Determine the (X, Y) coordinate at the center of the cell enclosing the given text.  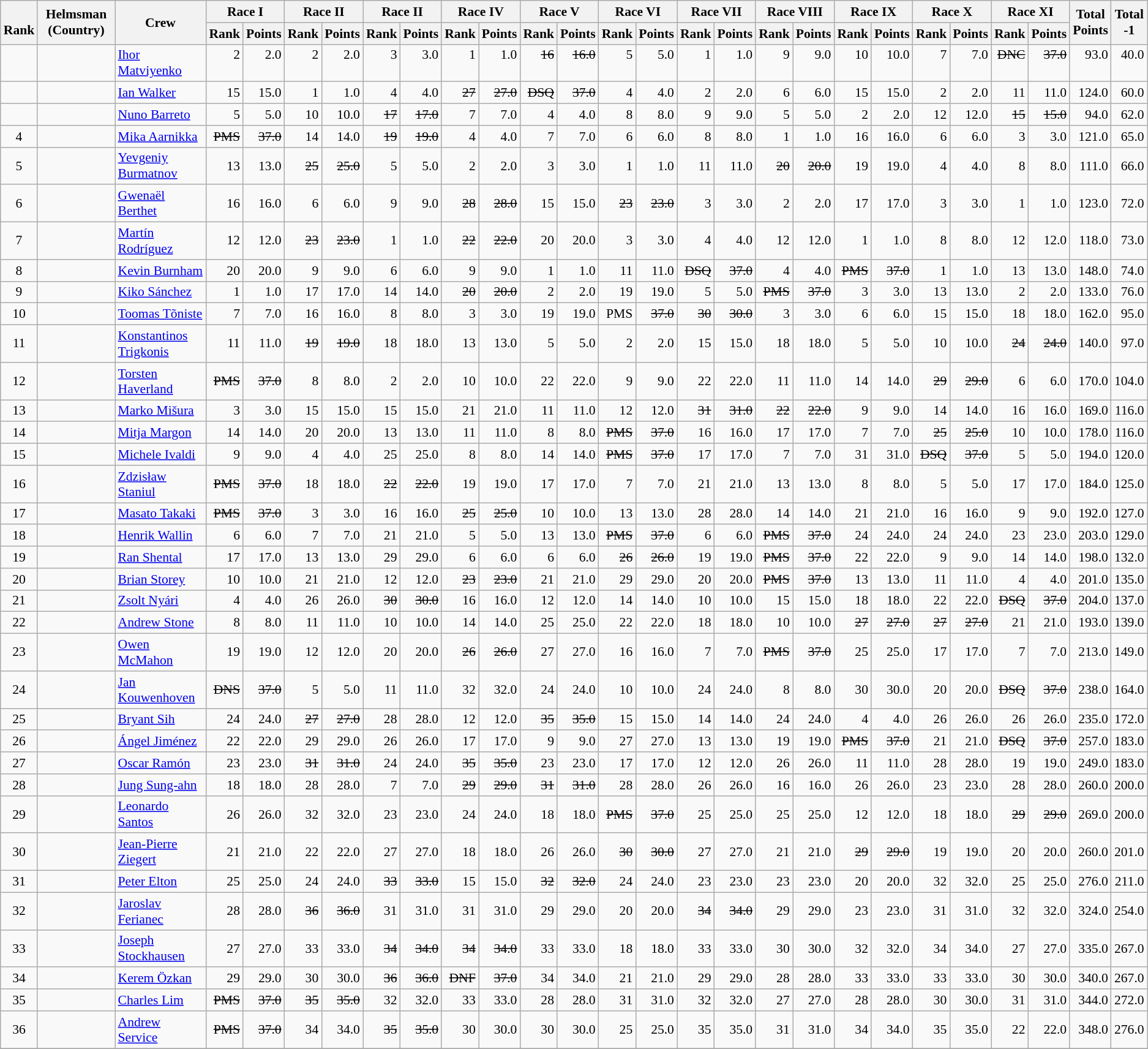
238.0 (1090, 690)
Michele Ivaldi (160, 454)
Crew (160, 22)
272.0 (1129, 1000)
198.0 (1090, 557)
324.0 (1090, 911)
Konstantinos Trigkonis (160, 344)
133.0 (1090, 292)
97.0 (1129, 344)
Race I (245, 12)
Yevgeniy Burmatnov (160, 165)
Jean-Pierre Ziegert (160, 852)
135.0 (1129, 579)
Peter Elton (160, 882)
148.0 (1090, 271)
Ian Walker (160, 93)
Helmsman (Country) (76, 22)
93.0 (1090, 62)
Jaroslav Ferianec (160, 911)
139.0 (1129, 623)
257.0 (1090, 742)
DNC (1010, 62)
140.0 (1090, 344)
164.0 (1129, 690)
72.0 (1129, 203)
Ángel Jiménez (160, 742)
Leonardo Santos (160, 814)
335.0 (1090, 948)
211.0 (1129, 882)
Ihor Matviyenko (160, 62)
340.0 (1090, 979)
62.0 (1129, 115)
203.0 (1090, 536)
Oscar Ramón (160, 763)
172.0 (1129, 720)
Andrew Stone (160, 623)
104.0 (1129, 381)
149.0 (1129, 653)
213.0 (1090, 653)
Race VIII (795, 12)
Toomas Tõniste (160, 314)
Kiko Sánchez (160, 292)
Martín Rodríguez (160, 241)
65.0 (1129, 137)
Jan Kouwenhoven (160, 690)
Race IV (481, 12)
124.0 (1090, 93)
137.0 (1129, 601)
Kerem Özkan (160, 979)
269.0 (1090, 814)
Ran Shental (160, 557)
Race VII (716, 12)
Race VI (638, 12)
123.0 (1090, 203)
193.0 (1090, 623)
Henrik Wallin (160, 536)
Race X (952, 12)
Mika Aarnikka (160, 137)
204.0 (1090, 601)
344.0 (1090, 1000)
194.0 (1090, 454)
Charles Lim (160, 1000)
Andrew Service (160, 1030)
Total-1 (1129, 22)
235.0 (1090, 720)
Brian Storey (160, 579)
Total Points (1090, 22)
66.0 (1129, 165)
Kevin Burnham (160, 271)
348.0 (1090, 1030)
Nuno Barreto (160, 115)
94.0 (1090, 115)
125.0 (1129, 484)
DNS (224, 690)
120.0 (1129, 454)
Owen McMahon (160, 653)
Zdzisław Staniul (160, 484)
192.0 (1090, 514)
Bryant Sih (160, 720)
60.0 (1129, 93)
111.0 (1090, 165)
73.0 (1129, 241)
170.0 (1090, 381)
178.0 (1090, 433)
DNF (460, 979)
162.0 (1090, 314)
129.0 (1129, 536)
Zsolt Nyári (160, 601)
Jung Sung-ahn (160, 785)
95.0 (1129, 314)
254.0 (1129, 911)
118.0 (1090, 241)
76.0 (1129, 292)
Joseph Stockhausen (160, 948)
40.0 (1129, 62)
132.0 (1129, 557)
121.0 (1090, 137)
Torsten Haverland (160, 381)
Race IX (873, 12)
Gwenaël Berthet (160, 203)
74.0 (1129, 271)
169.0 (1090, 411)
Masato Takaki (160, 514)
Race V (559, 12)
184.0 (1090, 484)
127.0 (1129, 514)
249.0 (1090, 763)
Race XI (1030, 12)
Mitja Margon (160, 433)
Marko Mišura (160, 411)
